Identify which cell holds the provided text, then report its (X, Y) central coordinate. 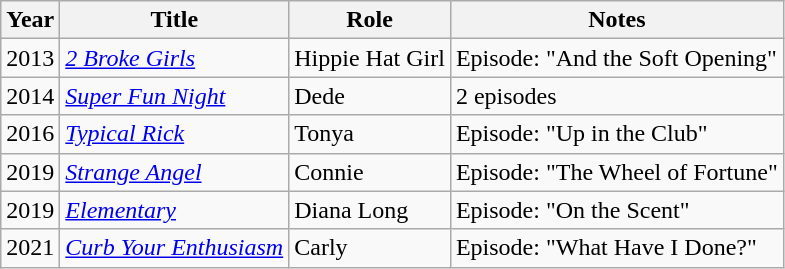
Title (174, 20)
Episode: "Up in the Club" (616, 134)
Episode: "The Wheel of Fortune" (616, 172)
Notes (616, 20)
Carly (370, 248)
Episode: "What Have I Done?" (616, 248)
Strange Angel (174, 172)
Episode: "And the Soft Opening" (616, 58)
2 Broke Girls (174, 58)
Year (30, 20)
Tonya (370, 134)
Typical Rick (174, 134)
Hippie Hat Girl (370, 58)
Episode: "On the Scent" (616, 210)
Connie (370, 172)
Super Fun Night (174, 96)
Curb Your Enthusiasm (174, 248)
2013 (30, 58)
2014 (30, 96)
Elementary (174, 210)
Dede (370, 96)
2016 (30, 134)
Diana Long (370, 210)
2 episodes (616, 96)
Role (370, 20)
2021 (30, 248)
